Output the (x, y) coordinate of the center of the cell containing the given text.  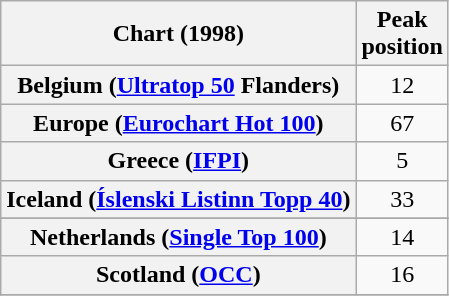
16 (402, 275)
Europe (Eurochart Hot 100) (178, 123)
Scotland (OCC) (178, 275)
Chart (1998) (178, 34)
Belgium (Ultratop 50 Flanders) (178, 85)
14 (402, 237)
12 (402, 85)
5 (402, 161)
33 (402, 199)
Greece (IFPI) (178, 161)
Netherlands (Single Top 100) (178, 237)
Iceland (Íslenski Listinn Topp 40) (178, 199)
67 (402, 123)
Peakposition (402, 34)
